Determine the (X, Y) coordinate at the center of the cell enclosing the given text.  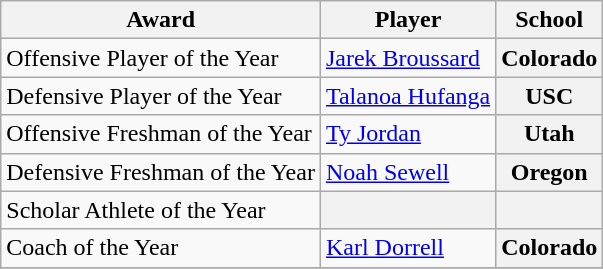
Jarek Broussard (408, 58)
Noah Sewell (408, 172)
USC (550, 96)
Defensive Player of the Year (161, 96)
Talanoa Hufanga (408, 96)
Award (161, 20)
Ty Jordan (408, 134)
Coach of the Year (161, 248)
Defensive Freshman of the Year (161, 172)
Karl Dorrell (408, 248)
Offensive Player of the Year (161, 58)
Utah (550, 134)
Oregon (550, 172)
Scholar Athlete of the Year (161, 210)
Player (408, 20)
School (550, 20)
Offensive Freshman of the Year (161, 134)
